Return the [X, Y] coordinate for the center point of the cell that contains the specified text.  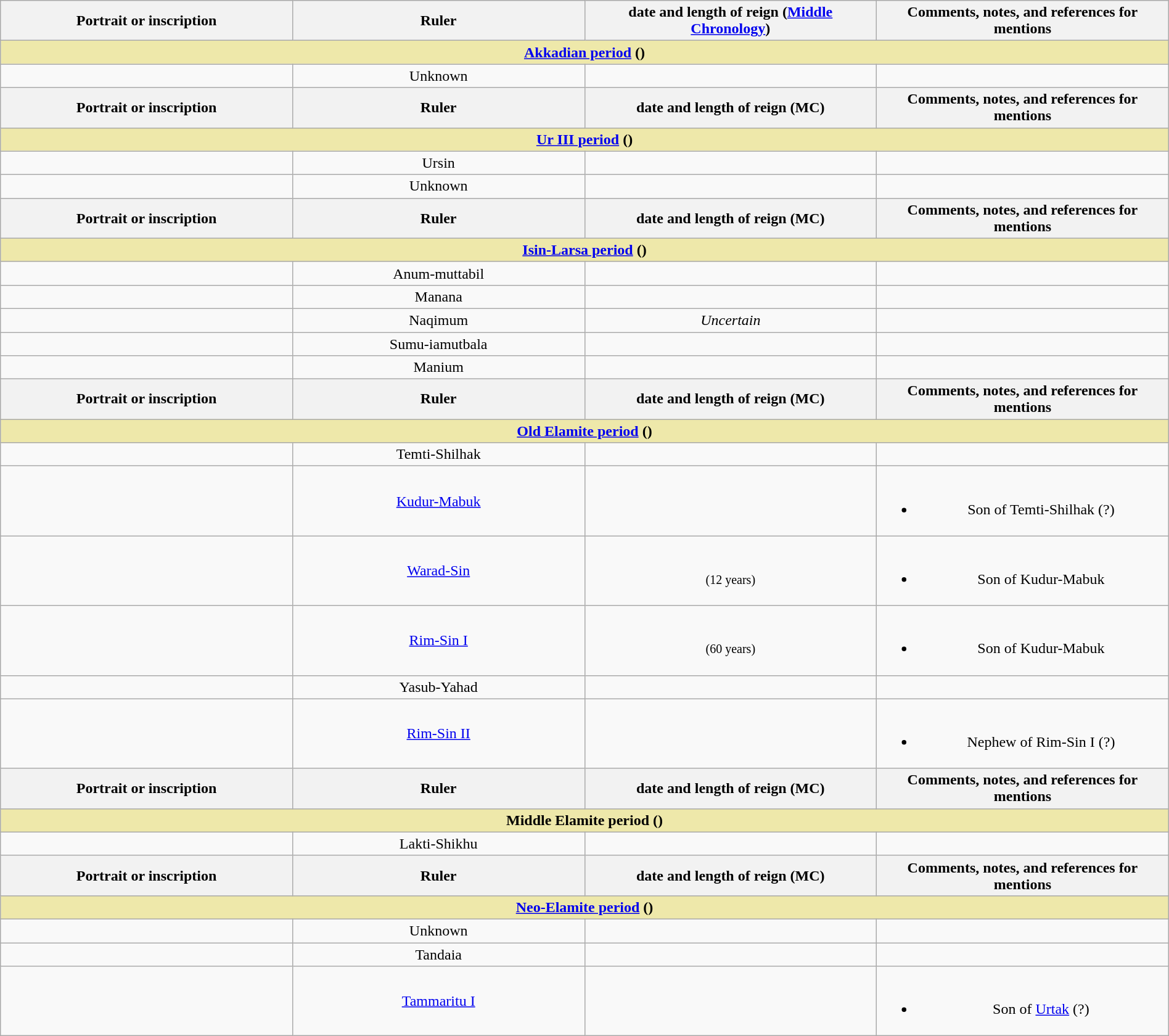
Yasub-Yahad [438, 687]
Temti-Shilhak [438, 454]
Ursin [438, 163]
Manium [438, 368]
(12 years) [731, 571]
Middle Elamite period () [584, 820]
Akkadian period () [584, 52]
Uncertain [731, 320]
Tammaritu I [438, 1001]
Anum-muttabil [438, 273]
Son of Urtak (?) [1023, 1001]
Nephew of Rim-Sin I (?) [1023, 734]
(60 years) [731, 640]
Isin-Larsa period () [584, 250]
Sumu-iamutbala [438, 343]
Lakti-Shikhu [438, 844]
Old Elamite period () [584, 431]
Naqimum [438, 320]
Ur III period () [584, 139]
Manana [438, 297]
Rim-Sin I [438, 640]
Neo-Elamite period () [584, 907]
Son of Temti-Shilhak (?) [1023, 501]
Tandaia [438, 954]
date and length of reign (Middle Chronology) [731, 21]
Rim-Sin II [438, 734]
Kudur-Mabuk [438, 501]
Warad-Sin [438, 571]
